Identify which cell holds the provided text, then report its (X, Y) central coordinate. 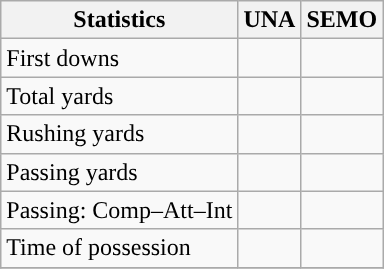
Passing yards (120, 172)
Rushing yards (120, 134)
Passing: Comp–Att–Int (120, 210)
Time of possession (120, 248)
Statistics (120, 20)
SEMO (342, 20)
Total yards (120, 96)
First downs (120, 58)
UNA (270, 20)
